Output the [X, Y] coordinate of the center of the cell containing the given text.  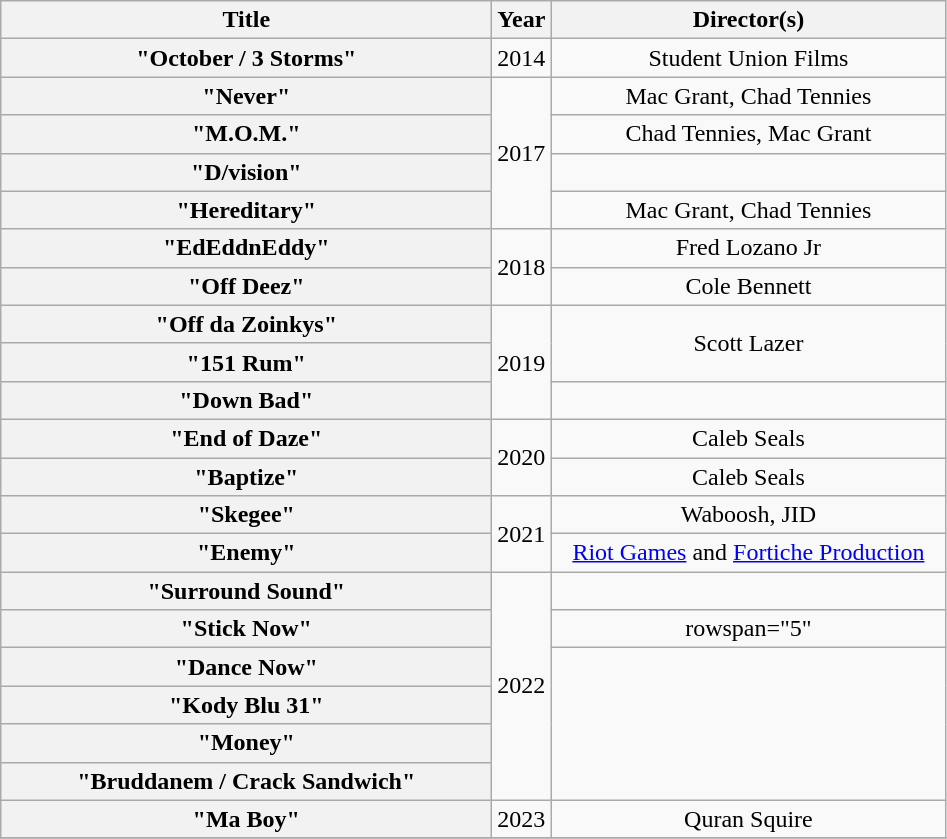
"D/vision" [246, 172]
"Hereditary" [246, 210]
Quran Squire [748, 819]
"Surround Sound" [246, 591]
"Stick Now" [246, 629]
2023 [522, 819]
Riot Games and Fortiche Production [748, 553]
"End of Daze" [246, 438]
2017 [522, 153]
"Dance Now" [246, 667]
"Money" [246, 743]
Title [246, 20]
"151 Rum" [246, 362]
rowspan="5" [748, 629]
Cole Bennett [748, 286]
2020 [522, 457]
"Enemy" [246, 553]
"Off da Zoinkys" [246, 324]
Fred Lozano Jr [748, 248]
"Never" [246, 96]
"October / 3 Storms" [246, 58]
2014 [522, 58]
Student Union Films [748, 58]
2021 [522, 534]
"Baptize" [246, 477]
"Kody Blu 31" [246, 705]
"EdEddnEddy" [246, 248]
"Off Deez" [246, 286]
Director(s) [748, 20]
"Ma Boy" [246, 819]
"Down Bad" [246, 400]
Year [522, 20]
2019 [522, 362]
Waboosh, JID [748, 515]
2018 [522, 267]
Scott Lazer [748, 343]
"M.O.M." [246, 134]
Chad Tennies, Mac Grant [748, 134]
"Bruddanem / Crack Sandwich" [246, 781]
"Skegee" [246, 515]
2022 [522, 686]
